Return the [X, Y] coordinate for the center point of the cell that contains the specified text.  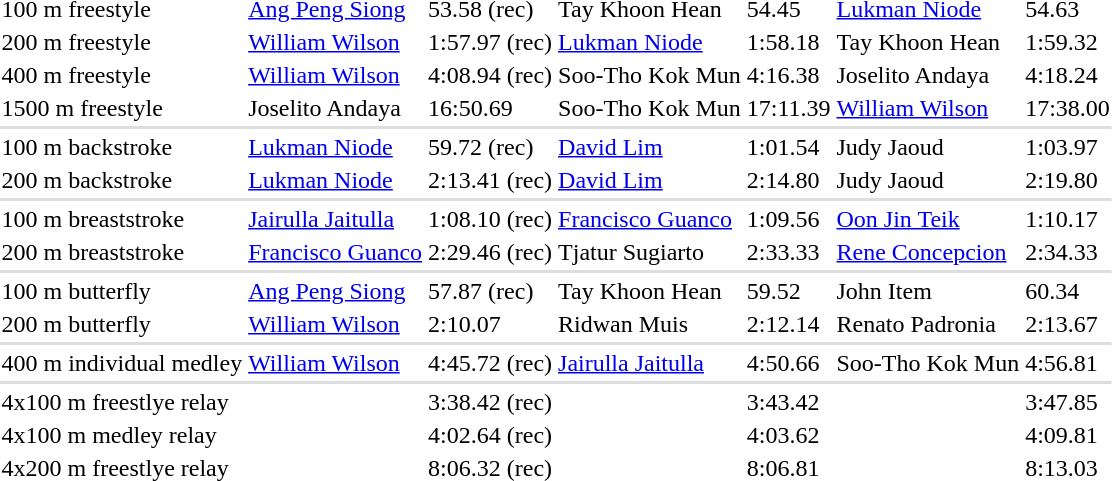
1:59.32 [1068, 42]
2:29.46 (rec) [490, 252]
Tjatur Sugiarto [650, 252]
Ang Peng Siong [336, 291]
400 m freestyle [122, 75]
16:50.69 [490, 108]
2:12.14 [788, 324]
1:58.18 [788, 42]
100 m butterfly [122, 291]
1:57.97 (rec) [490, 42]
3:43.42 [788, 402]
100 m breaststroke [122, 219]
2:13.41 (rec) [490, 180]
4x100 m medley relay [122, 435]
2:10.07 [490, 324]
Oon Jin Teik [928, 219]
2:34.33 [1068, 252]
59.52 [788, 291]
1:03.97 [1068, 147]
John Item [928, 291]
4:56.81 [1068, 363]
57.87 (rec) [490, 291]
200 m butterfly [122, 324]
4:16.38 [788, 75]
Renato Padronia [928, 324]
4:03.62 [788, 435]
4:18.24 [1068, 75]
1:10.17 [1068, 219]
400 m individual medley [122, 363]
4:02.64 (rec) [490, 435]
200 m freestyle [122, 42]
4:45.72 (rec) [490, 363]
3:38.42 (rec) [490, 402]
1500 m freestyle [122, 108]
Rene Concepcion [928, 252]
4:09.81 [1068, 435]
200 m backstroke [122, 180]
2:19.80 [1068, 180]
2:13.67 [1068, 324]
3:47.85 [1068, 402]
4:50.66 [788, 363]
17:38.00 [1068, 108]
1:08.10 (rec) [490, 219]
Ridwan Muis [650, 324]
100 m backstroke [122, 147]
4x100 m freestlye relay [122, 402]
17:11.39 [788, 108]
200 m breaststroke [122, 252]
59.72 (rec) [490, 147]
1:01.54 [788, 147]
4:08.94 (rec) [490, 75]
2:14.80 [788, 180]
60.34 [1068, 291]
2:33.33 [788, 252]
1:09.56 [788, 219]
